Determine the (x, y) coordinate at the center of the cell enclosing the given text.  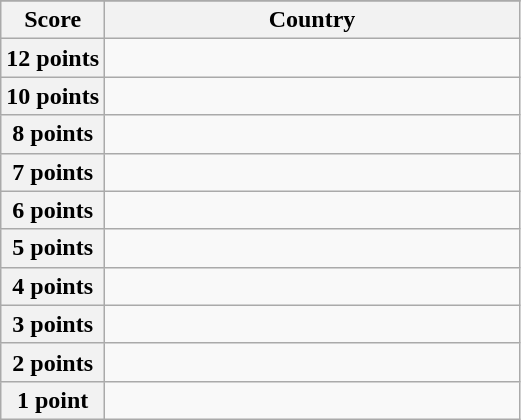
1 point (53, 400)
Score (53, 20)
2 points (53, 362)
10 points (53, 96)
Country (312, 20)
4 points (53, 286)
6 points (53, 210)
8 points (53, 134)
5 points (53, 248)
7 points (53, 172)
3 points (53, 324)
12 points (53, 58)
